Return the [x, y] coordinate for the center point of the cell that contains the specified text.  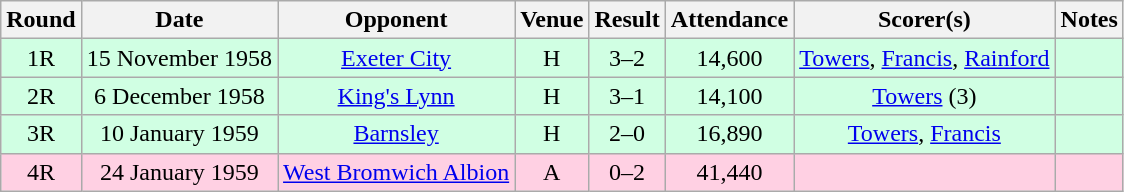
15 November 1958 [179, 58]
Notes [1089, 20]
24 January 1959 [179, 172]
Towers, Francis, Rainford [924, 58]
3–2 [627, 58]
Opponent [396, 20]
2–0 [627, 134]
A [552, 172]
Barnsley [396, 134]
Result [627, 20]
Towers (3) [924, 96]
0–2 [627, 172]
1R [41, 58]
14,600 [729, 58]
Venue [552, 20]
41,440 [729, 172]
3–1 [627, 96]
2R [41, 96]
Exeter City [396, 58]
14,100 [729, 96]
16,890 [729, 134]
Date [179, 20]
Towers, Francis [924, 134]
6 December 1958 [179, 96]
King's Lynn [396, 96]
Attendance [729, 20]
10 January 1959 [179, 134]
3R [41, 134]
Round [41, 20]
West Bromwich Albion [396, 172]
4R [41, 172]
Scorer(s) [924, 20]
